Output the (X, Y) coordinate of the center of the cell containing the given text.  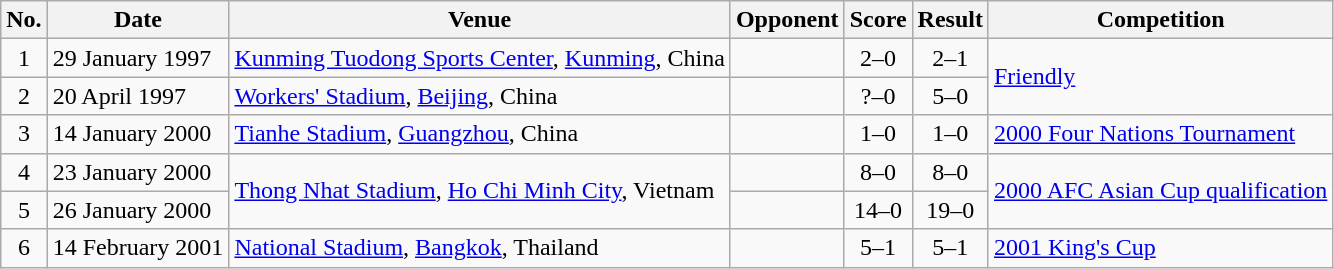
5–0 (950, 96)
No. (24, 20)
3 (24, 134)
2–0 (878, 58)
23 January 2000 (138, 172)
Date (138, 20)
14–0 (878, 210)
Opponent (787, 20)
Venue (480, 20)
2000 Four Nations Tournament (1160, 134)
5 (24, 210)
Result (950, 20)
Competition (1160, 20)
19–0 (950, 210)
2000 AFC Asian Cup qualification (1160, 191)
26 January 2000 (138, 210)
1 (24, 58)
Score (878, 20)
Friendly (1160, 77)
Tianhe Stadium, Guangzhou, China (480, 134)
2–1 (950, 58)
14 February 2001 (138, 248)
2001 King's Cup (1160, 248)
National Stadium, Bangkok, Thailand (480, 248)
20 April 1997 (138, 96)
?–0 (878, 96)
4 (24, 172)
Kunming Tuodong Sports Center, Kunming, China (480, 58)
2 (24, 96)
29 January 1997 (138, 58)
Workers' Stadium, Beijing, China (480, 96)
6 (24, 248)
Thong Nhat Stadium, Ho Chi Minh City, Vietnam (480, 191)
14 January 2000 (138, 134)
